Find where the given text appears and provide that cell's center as (x, y) coordinate. 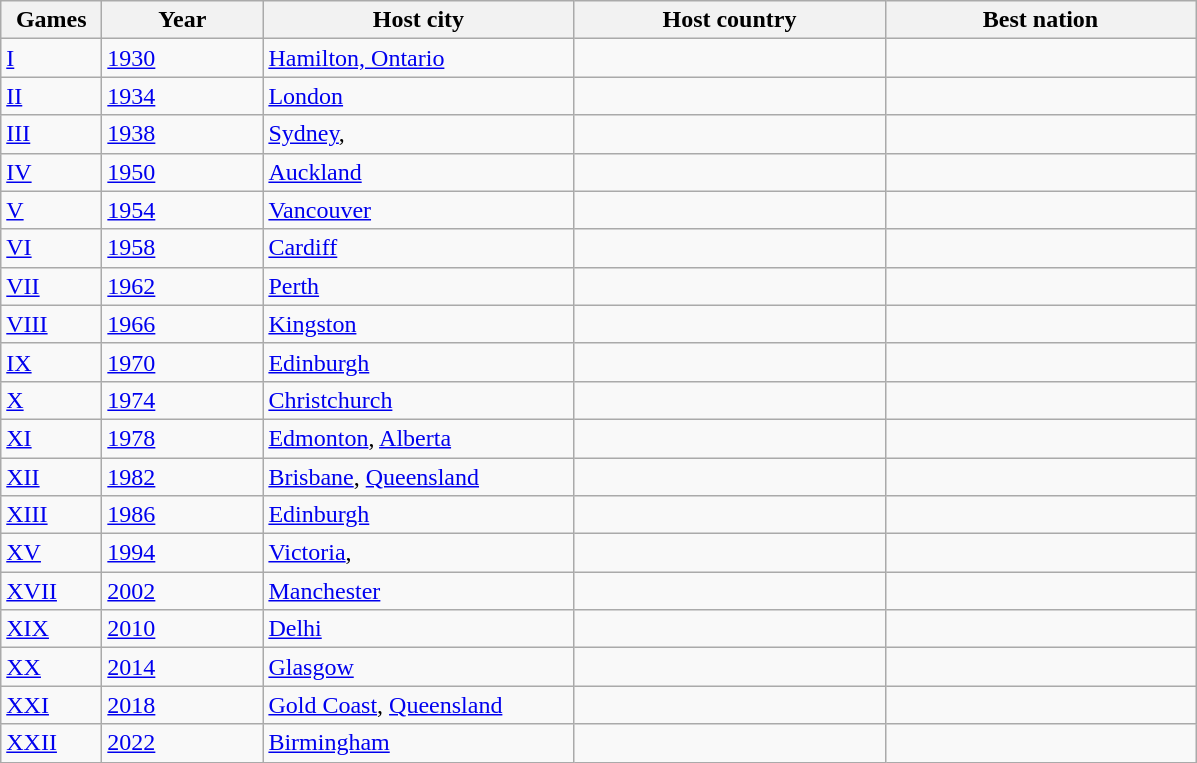
Sydney, (418, 134)
1934 (182, 96)
Christchurch (418, 400)
XVII (52, 591)
1986 (182, 515)
II (52, 96)
XII (52, 477)
2022 (182, 743)
1966 (182, 324)
XXII (52, 743)
VII (52, 286)
Victoria, (418, 553)
XXI (52, 705)
Manchester (418, 591)
XX (52, 667)
Host city (418, 20)
Cardiff (418, 248)
III (52, 134)
Host country (730, 20)
London (418, 96)
Delhi (418, 629)
1982 (182, 477)
Brisbane, Queensland (418, 477)
XI (52, 438)
1974 (182, 400)
1950 (182, 172)
I (52, 58)
Year (182, 20)
Edmonton, Alberta (418, 438)
2018 (182, 705)
1994 (182, 553)
Kingston (418, 324)
VIII (52, 324)
1958 (182, 248)
VI (52, 248)
1930 (182, 58)
1954 (182, 210)
XIX (52, 629)
Birmingham (418, 743)
IX (52, 362)
2010 (182, 629)
XIII (52, 515)
Glasgow (418, 667)
Auckland (418, 172)
Best nation (1040, 20)
Games (52, 20)
2002 (182, 591)
X (52, 400)
1938 (182, 134)
Perth (418, 286)
Gold Coast, Queensland (418, 705)
1978 (182, 438)
Hamilton, Ontario (418, 58)
1962 (182, 286)
XV (52, 553)
2014 (182, 667)
V (52, 210)
Vancouver (418, 210)
1970 (182, 362)
IV (52, 172)
